Locate the cell with the specified text and output its [x, y] center coordinate. 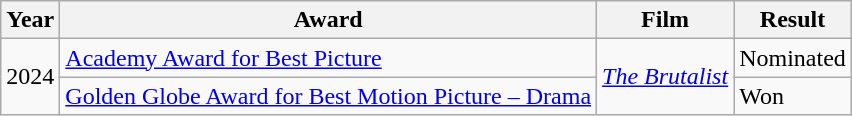
The Brutalist [666, 77]
2024 [30, 77]
Nominated [793, 58]
Film [666, 20]
Award [328, 20]
Golden Globe Award for Best Motion Picture – Drama [328, 96]
Academy Award for Best Picture [328, 58]
Won [793, 96]
Year [30, 20]
Result [793, 20]
